Return [X, Y] of the center of cell containing provided text 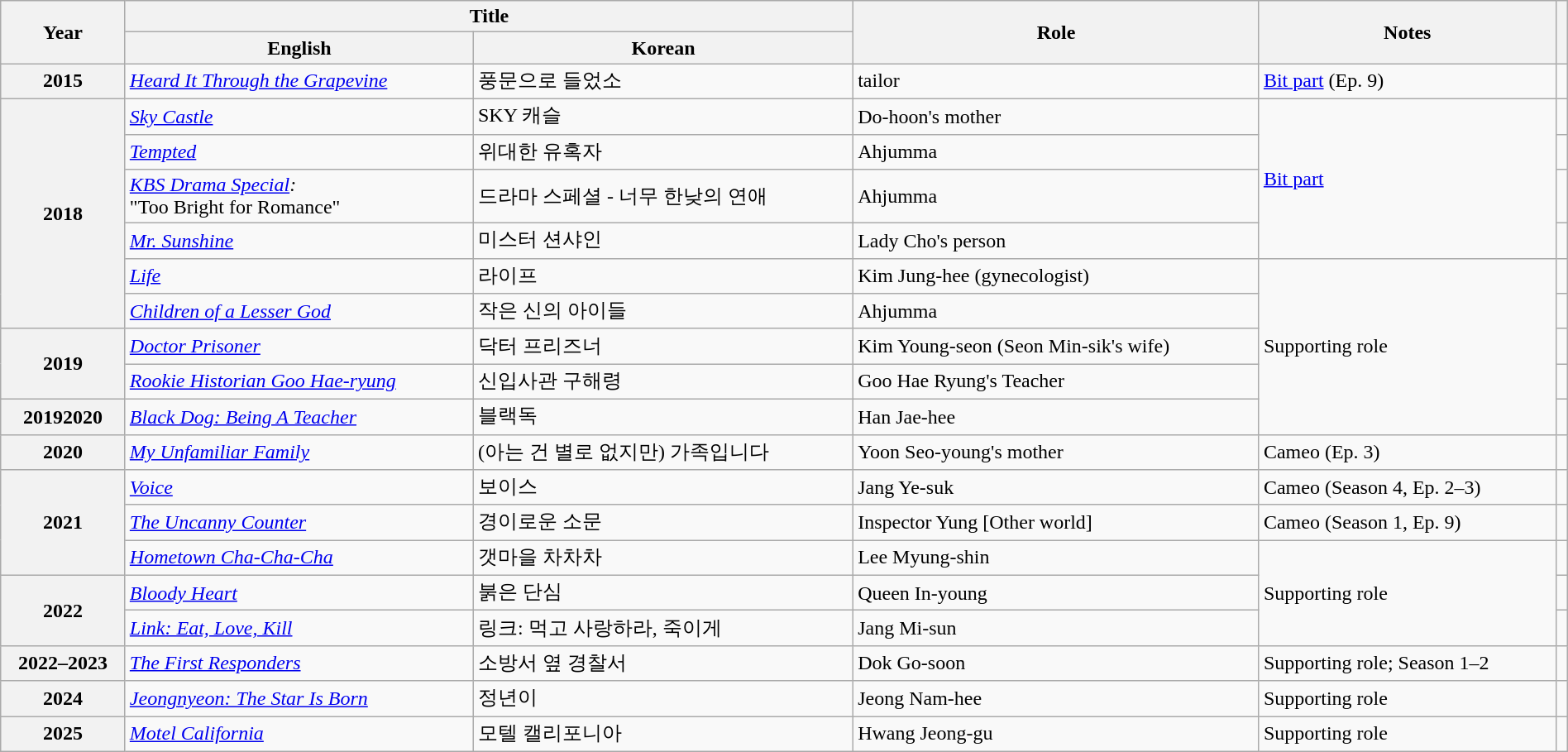
Bloody Heart [299, 592]
링크: 먹고 사랑하라, 죽이게 [663, 629]
tailor [1057, 81]
Yoon Seo-young's mother [1057, 452]
Bit part (Ep. 9) [1408, 81]
미스터 션샤인 [663, 242]
(아는 건 별로 없지만) 가족입니다 [663, 452]
20192020 [63, 417]
KBS Drama Special:"Too Bright for Romance" [299, 197]
Lady Cho's person [1057, 242]
신입사관 구해령 [663, 382]
작은 신의 아이들 [663, 311]
The Uncanny Counter [299, 523]
2019 [63, 364]
2022–2023 [63, 663]
Jang Ye-suk [1057, 488]
Link: Eat, Love, Kill [299, 629]
소방서 옆 경찰서 [663, 663]
SKY 캐슬 [663, 116]
정년이 [663, 698]
Lee Myung-shin [1057, 558]
Cameo (Season 1, Ep. 9) [1408, 523]
English [299, 48]
Black Dog: Being A Teacher [299, 417]
Korean [663, 48]
Motel California [299, 735]
드라마 스페셜 - 너무 한낮의 연애 [663, 197]
Cameo (Ep. 3) [1408, 452]
2015 [63, 81]
보이스 [663, 488]
Dok Go-soon [1057, 663]
2022 [63, 611]
블랙독 [663, 417]
Title [489, 17]
Tempted [299, 152]
Queen In-young [1057, 592]
모텔 캘리포니아 [663, 735]
Hwang Jeong-gu [1057, 735]
Kim Jung-hee (gynecologist) [1057, 276]
닥터 프리즈너 [663, 346]
경이로운 소문 [663, 523]
위대한 유혹자 [663, 152]
풍문으로 들었소 [663, 81]
Sky Castle [299, 116]
Supporting role; Season 1–2 [1408, 663]
Jeong Nam-hee [1057, 698]
Do-hoon's mother [1057, 116]
Kim Young-seon (Seon Min-sik's wife) [1057, 346]
Notes [1408, 32]
붉은 단심 [663, 592]
Children of a Lesser God [299, 311]
Voice [299, 488]
Rookie Historian Goo Hae-ryung [299, 382]
The First Responders [299, 663]
Mr. Sunshine [299, 242]
라이프 [663, 276]
2020 [63, 452]
Inspector Yung [Other world] [1057, 523]
Bit part [1408, 179]
My Unfamiliar Family [299, 452]
Doctor Prisoner [299, 346]
2024 [63, 698]
2018 [63, 213]
Heard It Through the Grapevine [299, 81]
Life [299, 276]
갯마을 차차차 [663, 558]
Role [1057, 32]
Hometown Cha-Cha-Cha [299, 558]
Jeongnyeon: The Star Is Born [299, 698]
2021 [63, 523]
Goo Hae Ryung's Teacher [1057, 382]
Han Jae-hee [1057, 417]
Year [63, 32]
Cameo (Season 4, Ep. 2–3) [1408, 488]
2025 [63, 735]
Jang Mi-sun [1057, 629]
